Search for the cell housing the specified text and yield its (x, y) center coordinate. 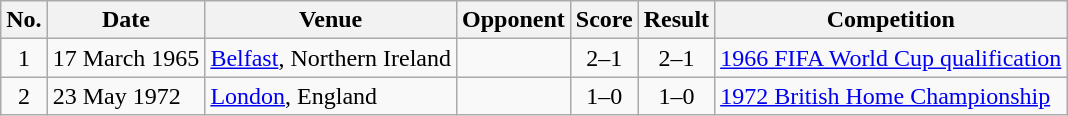
Opponent (514, 20)
2 (24, 96)
1966 FIFA World Cup qualification (891, 58)
Result (676, 20)
1 (24, 58)
1972 British Home Championship (891, 96)
Competition (891, 20)
23 May 1972 (126, 96)
Venue (331, 20)
17 March 1965 (126, 58)
Score (604, 20)
Belfast, Northern Ireland (331, 58)
London, England (331, 96)
Date (126, 20)
No. (24, 20)
